For the text-containing cell, return its midpoint in (x, y) coordinate format. 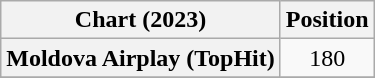
180 (327, 58)
Position (327, 20)
Moldova Airplay (TopHit) (141, 58)
Chart (2023) (141, 20)
